Return the [X, Y] coordinate for the center point of the cell that contains the specified text.  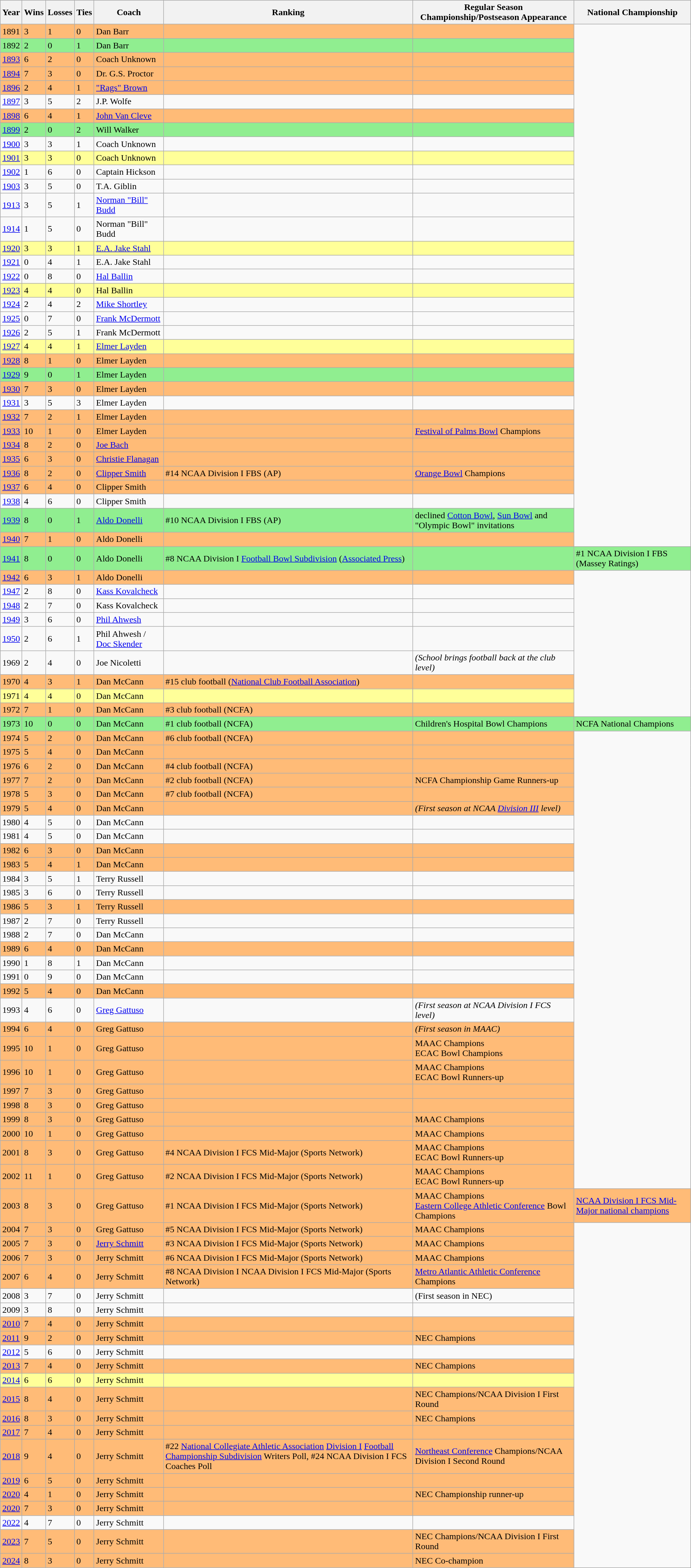
2019 [11, 1480]
1898 [11, 116]
Ties [84, 13]
Phil Ahwesh [129, 619]
1983 [11, 864]
#3 NCAA Division I FCS Mid-Major (Sports Network) [288, 1244]
1922 [11, 276]
1901 [11, 158]
2018 [11, 1456]
1926 [11, 332]
1939 [11, 520]
Metro Atlantic Athletic Conference Champions [494, 1277]
J.P. Wolfe [129, 102]
1978 [11, 794]
#8 NCAA Division I NCAA Division I FCS Mid-Major (Sports Network) [288, 1277]
#4 club football (NCFA) [288, 766]
#22 National Collegiate Athletic Association Division I Football Championship Subdivision Writers Poll, #24 NCAA Division I FCS Coaches Poll [288, 1456]
1932 [11, 417]
2013 [11, 1366]
1979 [11, 808]
1934 [11, 445]
1940 [11, 539]
Christie Flanagan [129, 459]
1899 [11, 130]
1921 [11, 262]
NCFA Championship Game Runners-up [494, 780]
1929 [11, 375]
1973 [11, 724]
#6 club football (NCFA) [288, 738]
#4 NCAA Division I FCS Mid-Major (Sports Network) [288, 1152]
#2 club football (NCFA) [288, 780]
1920 [11, 248]
MAAC ChampionsECAC Bowl Champions [494, 1048]
#1 NCAA Division I FBS (Massey Ratings) [632, 558]
Orange Bowl Champions [494, 473]
1891 [11, 31]
1924 [11, 304]
1990 [11, 963]
1981 [11, 836]
#2 NCAA Division I FCS Mid-Major (Sports Network) [288, 1176]
2008 [11, 1296]
MAAC ChampionsEastern College Athletic Conference Bowl Champions [494, 1206]
#5 NCAA Division I FCS Mid-Major (Sports Network) [288, 1230]
1976 [11, 766]
John Van Cleve [129, 116]
Regular Season Championship/Postseason Appearance [494, 13]
1970 [11, 681]
2024 [11, 1561]
2009 [11, 1310]
Children's Hospital Bowl Champions [494, 724]
1972 [11, 710]
1942 [11, 577]
1994 [11, 1029]
Ranking [288, 13]
1986 [11, 906]
Wins [34, 13]
1993 [11, 1010]
1987 [11, 921]
1969 [11, 663]
1999 [11, 1119]
(School brings football back at the club level) [494, 663]
1913 [11, 205]
1896 [11, 88]
Year [11, 13]
1971 [11, 696]
#3 club football (NCFA) [288, 710]
1914 [11, 229]
1892 [11, 45]
T.A. Giblin [129, 186]
1997 [11, 1091]
"Rags" Brown [129, 88]
#14 NCAA Division I FBS (AP) [288, 473]
2000 [11, 1133]
1984 [11, 878]
Phil Ahwesh / Doc Skender [129, 638]
declined Cotton Bowl, Sun Bowl and "Olympic Bowl" invitations [494, 520]
Festival of Palms Bowl Champions [494, 431]
Losses [60, 13]
1897 [11, 102]
2010 [11, 1324]
NEC Co-champion [494, 1561]
1925 [11, 318]
1995 [11, 1048]
1937 [11, 487]
2006 [11, 1258]
National Championship [632, 13]
1996 [11, 1072]
2004 [11, 1230]
1980 [11, 822]
2003 [11, 1206]
Joe Bach [129, 445]
Mike Shortley [129, 304]
1931 [11, 403]
1903 [11, 186]
1947 [11, 591]
2017 [11, 1432]
1938 [11, 501]
NEC Championship runner-up [494, 1494]
1982 [11, 850]
1950 [11, 638]
(First season at NCAA Division I FCS level) [494, 1010]
1977 [11, 780]
1935 [11, 459]
#15 club football (National Club Football Association) [288, 681]
1930 [11, 389]
Northeast Conference Champions/NCAA Division I Second Round [494, 1456]
2023 [11, 1542]
1893 [11, 59]
2007 [11, 1277]
#6 NCAA Division I FCS Mid-Major (Sports Network) [288, 1258]
2016 [11, 1418]
2001 [11, 1152]
1900 [11, 144]
#1 club football (NCFA) [288, 724]
#1 NCAA Division I FCS Mid-Major (Sports Network) [288, 1206]
Coach [129, 13]
(First season in MAAC) [494, 1029]
1975 [11, 752]
NCFA National Champions [632, 724]
1948 [11, 605]
1936 [11, 473]
1974 [11, 738]
2012 [11, 1352]
11 [34, 1176]
NCAA Division I FCS Mid-Major national champions [632, 1206]
#10 NCAA Division I FBS (AP) [288, 520]
#8 NCAA Division I Football Bowl Subdivision (Associated Press) [288, 558]
Will Walker [129, 130]
2014 [11, 1380]
2022 [11, 1523]
1991 [11, 977]
2011 [11, 1338]
2002 [11, 1176]
(First season in NEC) [494, 1296]
1933 [11, 431]
#7 club football (NCFA) [288, 794]
2015 [11, 1399]
1989 [11, 949]
Joe Nicoletti [129, 663]
Dr. G.S. Proctor [129, 74]
Captain Hickson [129, 172]
1894 [11, 74]
1927 [11, 346]
1941 [11, 558]
1949 [11, 619]
1988 [11, 935]
1985 [11, 892]
1992 [11, 991]
1923 [11, 290]
1998 [11, 1105]
1902 [11, 172]
1928 [11, 361]
(First season at NCAA Division III level) [494, 808]
2005 [11, 1244]
